Extract the (X, Y) coordinate from the center of the cell holding the provided text.  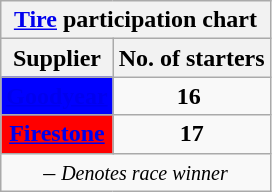
No. of starters (192, 58)
Supplier (57, 58)
Firestone (57, 134)
Goodyear (57, 96)
– Denotes race winner (136, 172)
17 (192, 134)
Tire participation chart (136, 20)
16 (192, 96)
